Output the [x, y] coordinate of the center of the cell containing the given text.  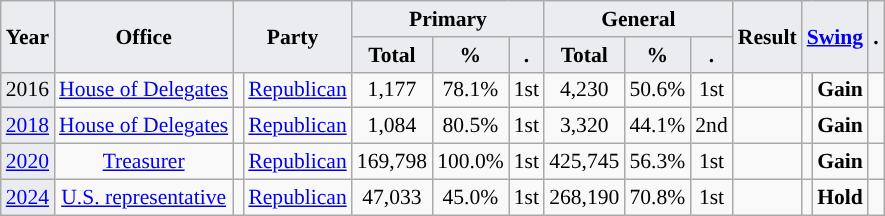
Party [292, 36]
Hold [840, 197]
Year [28, 36]
50.6% [657, 90]
425,745 [584, 162]
1,084 [392, 126]
Swing [836, 36]
U.S. representative [144, 197]
45.0% [470, 197]
56.3% [657, 162]
268,190 [584, 197]
70.8% [657, 197]
2nd [712, 126]
3,320 [584, 126]
General [638, 19]
2018 [28, 126]
2016 [28, 90]
4,230 [584, 90]
2020 [28, 162]
1,177 [392, 90]
Primary [448, 19]
Result [768, 36]
2024 [28, 197]
Office [144, 36]
100.0% [470, 162]
80.5% [470, 126]
169,798 [392, 162]
47,033 [392, 197]
78.1% [470, 90]
44.1% [657, 126]
Treasurer [144, 162]
